Locate the cell with the specified text and output its [x, y] center coordinate. 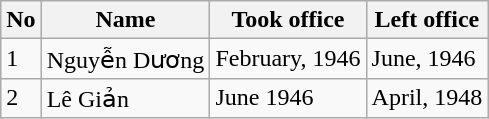
Took office [288, 20]
Nguyễn Dương [126, 59]
June 1946 [288, 98]
Lê Giản [126, 98]
Left office [427, 20]
No [21, 20]
June, 1946 [427, 59]
April, 1948 [427, 98]
February, 1946 [288, 59]
2 [21, 98]
Name [126, 20]
1 [21, 59]
